Detect which cell encompasses the target text, then output its [X, Y] center coordinate. 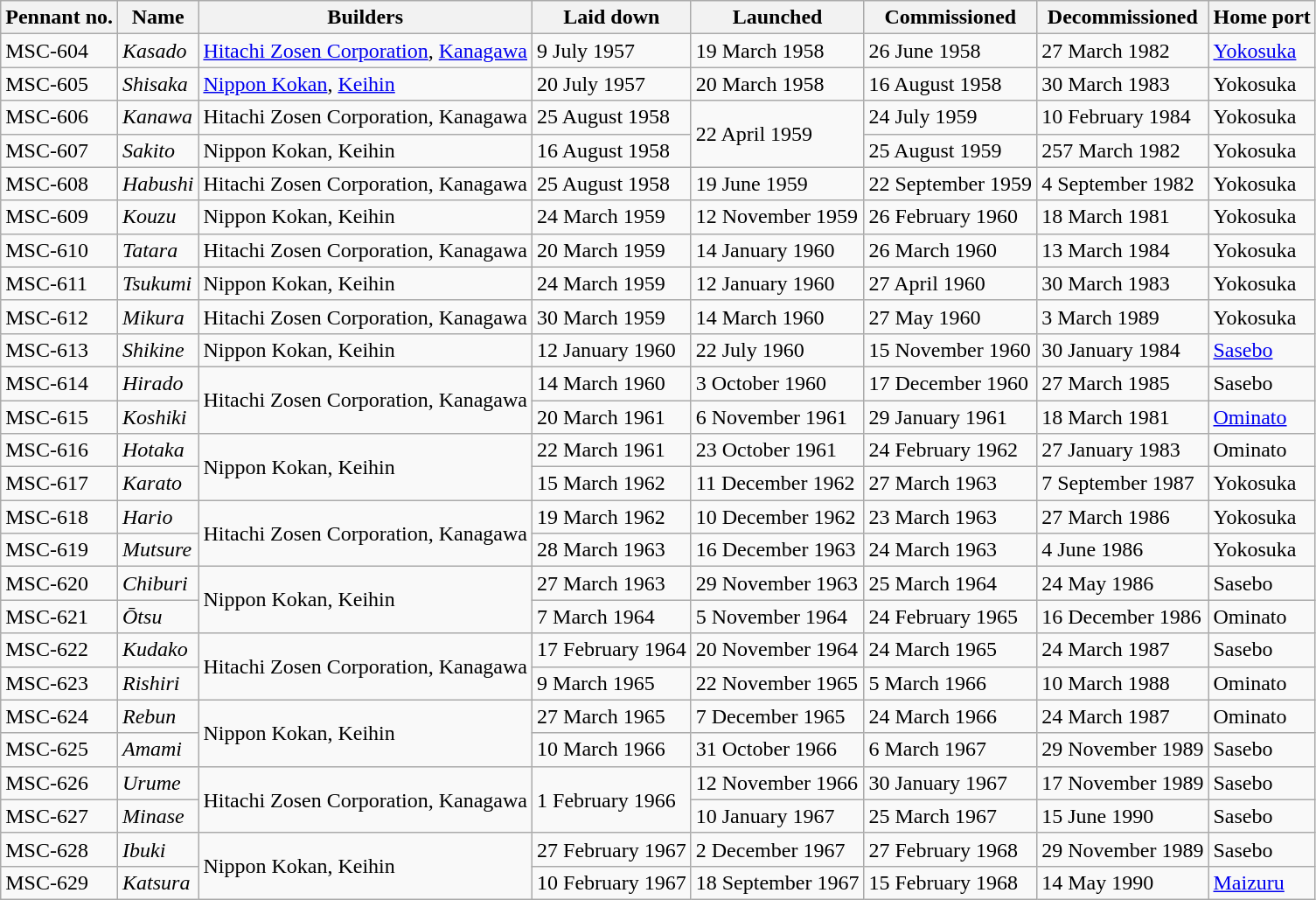
24 July 1959 [950, 117]
22 April 1959 [777, 134]
MSC-604 [59, 51]
7 March 1964 [612, 617]
2 December 1967 [777, 849]
20 March 1959 [612, 250]
24 February 1965 [950, 617]
14 May 1990 [1123, 883]
MSC-616 [59, 450]
MSC-619 [59, 550]
9 July 1957 [612, 51]
Katsura [158, 883]
10 January 1967 [777, 816]
5 November 1964 [777, 617]
Mutsure [158, 550]
Rebun [158, 716]
Home port [1262, 17]
30 January 1967 [950, 783]
MSC-629 [59, 883]
29 November 1963 [777, 583]
MSC-622 [59, 650]
10 December 1962 [777, 517]
Hirado [158, 383]
5 March 1966 [950, 683]
10 February 1967 [612, 883]
Hario [158, 517]
Amami [158, 750]
Kouzu [158, 217]
29 January 1961 [950, 417]
26 June 1958 [950, 51]
27 February 1968 [950, 849]
28 March 1963 [612, 550]
24 March 1965 [950, 650]
7 December 1965 [777, 716]
30 January 1984 [1123, 350]
19 March 1962 [612, 517]
MSC-615 [59, 417]
20 March 1958 [777, 84]
Ōtsu [158, 617]
MSC-606 [59, 117]
Launched [777, 17]
17 November 1989 [1123, 783]
Pennant no. [59, 17]
Habushi [158, 184]
24 March 1963 [950, 550]
Minase [158, 816]
27 March 1986 [1123, 517]
27 March 1965 [612, 716]
3 March 1989 [1123, 317]
Rishiri [158, 683]
Kanawa [158, 117]
MSC-621 [59, 617]
12 November 1959 [777, 217]
11 December 1962 [777, 484]
Ibuki [158, 849]
27 January 1983 [1123, 450]
MSC-626 [59, 783]
Urume [158, 783]
10 March 1966 [612, 750]
16 December 1986 [1123, 617]
MSC-618 [59, 517]
17 December 1960 [950, 383]
27 March 1982 [1123, 51]
Commissioned [950, 17]
10 February 1984 [1123, 117]
Builders [366, 17]
Kasado [158, 51]
MSC-608 [59, 184]
Shisaka [158, 84]
MSC-620 [59, 583]
Decommissioned [1123, 17]
13 March 1984 [1123, 250]
MSC-609 [59, 217]
Tsukumi [158, 283]
10 March 1988 [1123, 683]
20 March 1961 [612, 417]
MSC-613 [59, 350]
Laid down [612, 17]
25 August 1959 [950, 150]
Karato [158, 484]
4 June 1986 [1123, 550]
MSC-617 [59, 484]
MSC-612 [59, 317]
14 January 1960 [777, 250]
27 March 1985 [1123, 383]
26 March 1960 [950, 250]
MSC-607 [59, 150]
MSC-610 [59, 250]
20 July 1957 [612, 84]
15 November 1960 [950, 350]
19 June 1959 [777, 184]
12 November 1966 [777, 783]
15 June 1990 [1123, 816]
25 March 1964 [950, 583]
3 October 1960 [777, 383]
4 September 1982 [1123, 184]
22 July 1960 [777, 350]
9 March 1965 [612, 683]
MSC-625 [59, 750]
18 September 1967 [777, 883]
Sakito [158, 150]
30 March 1959 [612, 317]
22 March 1961 [612, 450]
6 March 1967 [950, 750]
Hotaka [158, 450]
23 March 1963 [950, 517]
Chiburi [158, 583]
Maizuru [1262, 883]
MSC-627 [59, 816]
16 December 1963 [777, 550]
27 February 1967 [612, 849]
MSC-611 [59, 283]
MSC-605 [59, 84]
17 February 1964 [612, 650]
MSC-628 [59, 849]
20 November 1964 [777, 650]
31 October 1966 [777, 750]
27 May 1960 [950, 317]
1 February 1966 [612, 799]
24 February 1962 [950, 450]
25 March 1967 [950, 816]
Shikine [158, 350]
15 March 1962 [612, 484]
27 April 1960 [950, 283]
6 November 1961 [777, 417]
24 May 1986 [1123, 583]
22 September 1959 [950, 184]
Tatara [158, 250]
MSC-614 [59, 383]
26 February 1960 [950, 217]
22 November 1965 [777, 683]
MSC-624 [59, 716]
7 September 1987 [1123, 484]
Kudako [158, 650]
19 March 1958 [777, 51]
23 October 1961 [777, 450]
257 March 1982 [1123, 150]
MSC-623 [59, 683]
15 February 1968 [950, 883]
24 March 1966 [950, 716]
Name [158, 17]
Mikura [158, 317]
Koshiki [158, 417]
